Identify which cell holds the provided text, then report its (X, Y) central coordinate. 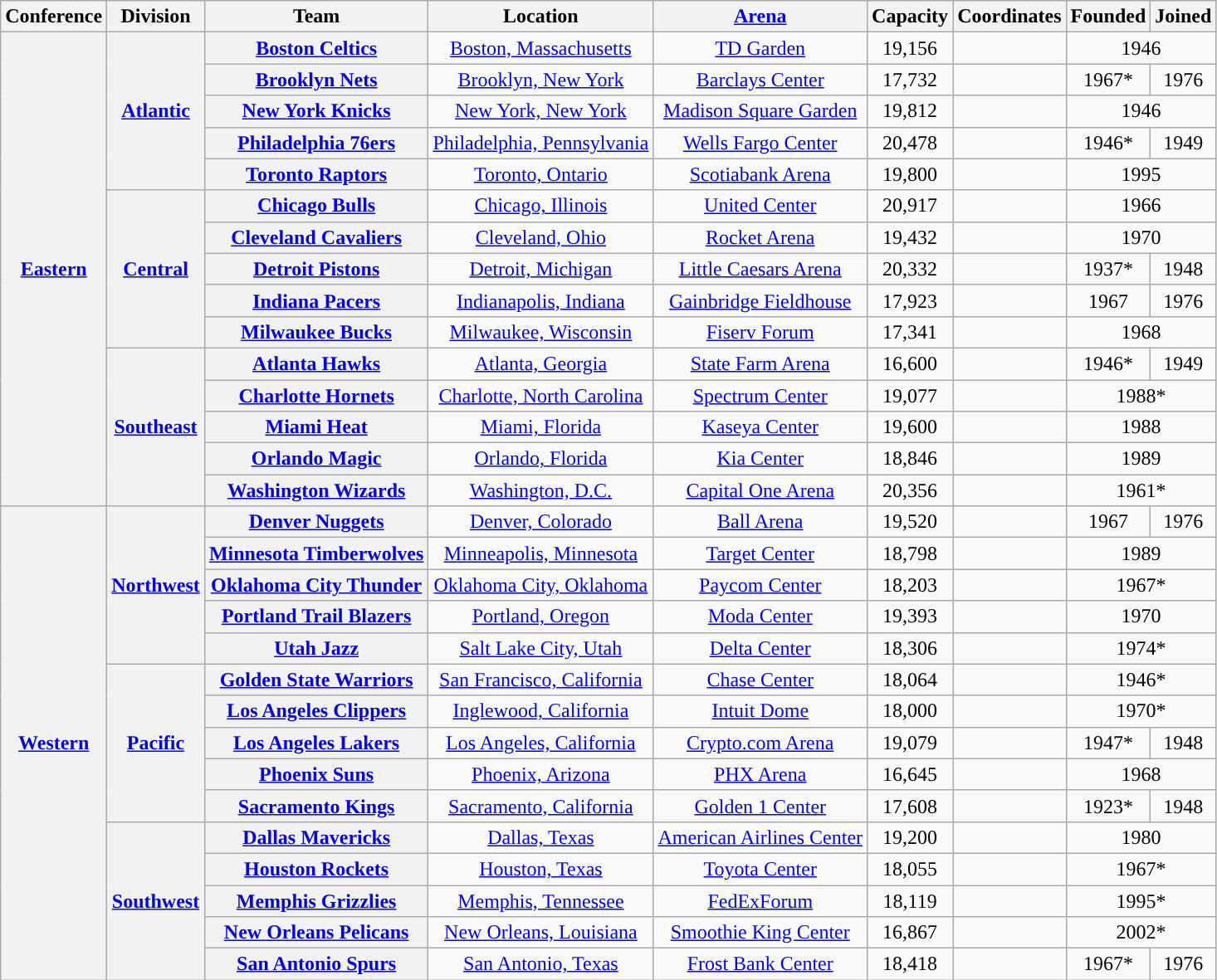
Division (156, 17)
19,432 (910, 237)
Salt Lake City, Utah (541, 648)
Orlando Magic (316, 459)
19,079 (910, 743)
Chicago, Illinois (541, 206)
Utah Jazz (316, 648)
18,055 (910, 869)
Washington, D.C. (541, 490)
Dallas Mavericks (316, 837)
Northwest (156, 585)
New York, New York (541, 111)
Kaseya Center (760, 427)
17,732 (910, 80)
Philadelphia, Pennsylvania (541, 143)
New York Knicks (316, 111)
Denver Nuggets (316, 522)
Capital One Arena (760, 490)
Detroit Pistons (316, 269)
1947* (1108, 743)
Los Angeles Lakers (316, 743)
Cleveland Cavaliers (316, 237)
Portland, Oregon (541, 617)
Cleveland, Ohio (541, 237)
20,478 (910, 143)
Minneapolis, Minnesota (541, 553)
Joined (1184, 17)
Denver, Colorado (541, 522)
1995 (1141, 174)
Phoenix Suns (316, 774)
20,356 (910, 490)
16,645 (910, 774)
19,812 (910, 111)
17,923 (910, 300)
Chicago Bulls (316, 206)
1995* (1141, 900)
State Farm Arena (760, 363)
Ball Arena (760, 522)
Scotiabank Arena (760, 174)
Minnesota Timberwolves (316, 553)
Moda Center (760, 617)
Brooklyn Nets (316, 80)
Milwaukee Bucks (316, 332)
19,156 (910, 48)
1961* (1141, 490)
Oklahoma City, Oklahoma (541, 585)
18,418 (910, 964)
Team (316, 17)
Intuit Dome (760, 711)
18,798 (910, 553)
Fiserv Forum (760, 332)
2002* (1141, 933)
19,800 (910, 174)
20,332 (910, 269)
New Orleans Pelicans (316, 933)
17,341 (910, 332)
19,600 (910, 427)
Little Caesars Arena (760, 269)
Coordinates (1009, 17)
20,917 (910, 206)
1966 (1141, 206)
San Antonio Spurs (316, 964)
American Airlines Center (760, 837)
Charlotte Hornets (316, 396)
Conference (54, 17)
Washington Wizards (316, 490)
Crypto.com Arena (760, 743)
Location (541, 17)
Smoothie King Center (760, 933)
Western (54, 744)
Pacific (156, 743)
Chase Center (760, 680)
Indiana Pacers (316, 300)
Founded (1108, 17)
United Center (760, 206)
Orlando, Florida (541, 459)
Atlanta Hawks (316, 363)
1974* (1141, 648)
Central (156, 269)
Frost Bank Center (760, 964)
Phoenix, Arizona (541, 774)
San Antonio, Texas (541, 964)
Golden 1 Center (760, 806)
Delta Center (760, 648)
TD Garden (760, 48)
1937* (1108, 269)
19,393 (910, 617)
Detroit, Michigan (541, 269)
Golden State Warriors (316, 680)
Southeast (156, 427)
Miami Heat (316, 427)
Milwaukee, Wisconsin (541, 332)
New Orleans, Louisiana (541, 933)
Indianapolis, Indiana (541, 300)
18,203 (910, 585)
Southwest (156, 900)
Wells Fargo Center (760, 143)
16,867 (910, 933)
Spectrum Center (760, 396)
18,064 (910, 680)
16,600 (910, 363)
Miami, Florida (541, 427)
Inglewood, California (541, 711)
Kia Center (760, 459)
Houston Rockets (316, 869)
1970* (1141, 711)
Madison Square Garden (760, 111)
Target Center (760, 553)
Barclays Center (760, 80)
San Francisco, California (541, 680)
Capacity (910, 17)
19,077 (910, 396)
PHX Arena (760, 774)
Paycom Center (760, 585)
Charlotte, North Carolina (541, 396)
FedExForum (760, 900)
Rocket Arena (760, 237)
Atlanta, Georgia (541, 363)
18,000 (910, 711)
18,119 (910, 900)
Portland Trail Blazers (316, 617)
Boston, Massachusetts (541, 48)
Eastern (54, 269)
Houston, Texas (541, 869)
Los Angeles, California (541, 743)
17,608 (910, 806)
Oklahoma City Thunder (316, 585)
1980 (1141, 837)
19,520 (910, 522)
1923* (1108, 806)
Sacramento Kings (316, 806)
Memphis, Tennessee (541, 900)
19,200 (910, 837)
18,846 (910, 459)
Boston Celtics (316, 48)
Dallas, Texas (541, 837)
18,306 (910, 648)
Gainbridge Fieldhouse (760, 300)
Toronto Raptors (316, 174)
Brooklyn, New York (541, 80)
Atlantic (156, 111)
Toronto, Ontario (541, 174)
1988* (1141, 396)
Toyota Center (760, 869)
Philadelphia 76ers (316, 143)
Sacramento, California (541, 806)
Memphis Grizzlies (316, 900)
Los Angeles Clippers (316, 711)
Arena (760, 17)
1988 (1141, 427)
